Detect which cell encompasses the target text, then output its [x, y] center coordinate. 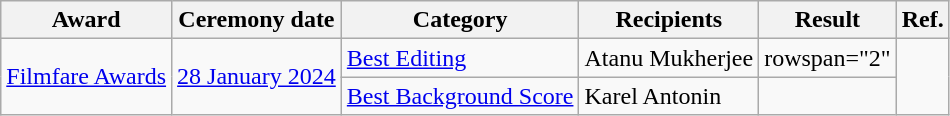
Best Background Score [460, 96]
Karel Antonin [669, 96]
Recipients [669, 20]
Ceremony date [257, 20]
28 January 2024 [257, 77]
rowspan="2" [828, 58]
Ref. [922, 20]
Filmfare Awards [86, 77]
Award [86, 20]
Best Editing [460, 58]
Atanu Mukherjee [669, 58]
Result [828, 20]
Category [460, 20]
